From the cell containing the given text, extract its center point as [x, y] coordinate. 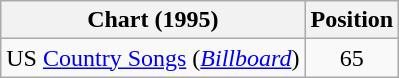
US Country Songs (Billboard) [153, 58]
Position [352, 20]
65 [352, 58]
Chart (1995) [153, 20]
